Capture the cell that displays the provided text and extract its [x, y] central coordinate. 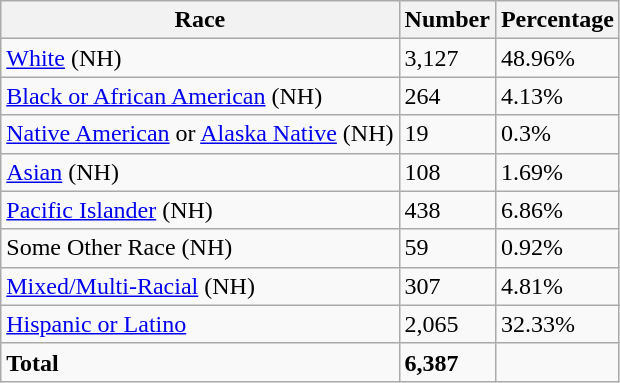
108 [447, 172]
0.92% [557, 248]
Total [200, 362]
2,065 [447, 324]
Pacific Islander (NH) [200, 210]
4.81% [557, 286]
6,387 [447, 362]
59 [447, 248]
Hispanic or Latino [200, 324]
0.3% [557, 134]
6.86% [557, 210]
307 [447, 286]
Black or African American (NH) [200, 96]
Mixed/Multi-Racial (NH) [200, 286]
Native American or Alaska Native (NH) [200, 134]
White (NH) [200, 58]
Race [200, 20]
Number [447, 20]
32.33% [557, 324]
48.96% [557, 58]
3,127 [447, 58]
Some Other Race (NH) [200, 248]
1.69% [557, 172]
438 [447, 210]
Percentage [557, 20]
Asian (NH) [200, 172]
19 [447, 134]
264 [447, 96]
4.13% [557, 96]
